Detect which cell encompasses the target text, then output its (X, Y) center coordinate. 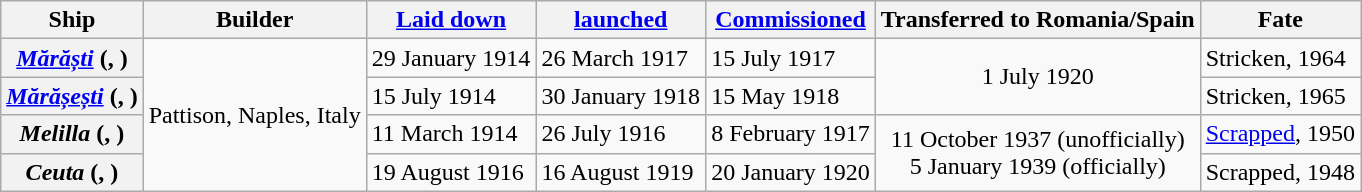
Ship (72, 20)
15 July 1914 (451, 96)
1 July 1920 (1038, 77)
29 January 1914 (451, 58)
30 January 1918 (621, 96)
Mărășești (, ) (72, 96)
11 October 1937 (unofficially)5 January 1939 (officially) (1038, 153)
20 January 1920 (791, 172)
Fate (1280, 20)
launched (621, 20)
Ceuta (, ) (72, 172)
Mărăști (, ) (72, 58)
Scrapped, 1950 (1280, 134)
Laid down (451, 20)
15 May 1918 (791, 96)
Scrapped, 1948 (1280, 172)
Builder (254, 20)
26 March 1917 (621, 58)
16 August 1919 (621, 172)
Stricken, 1965 (1280, 96)
19 August 1916 (451, 172)
Stricken, 1964 (1280, 58)
Transferred to Romania/Spain (1038, 20)
Melilla (, ) (72, 134)
11 March 1914 (451, 134)
8 February 1917 (791, 134)
26 July 1916 (621, 134)
15 July 1917 (791, 58)
Commissioned (791, 20)
Pattison, Naples, Italy (254, 115)
